Detect which cell encompasses the target text, then output its (x, y) center coordinate. 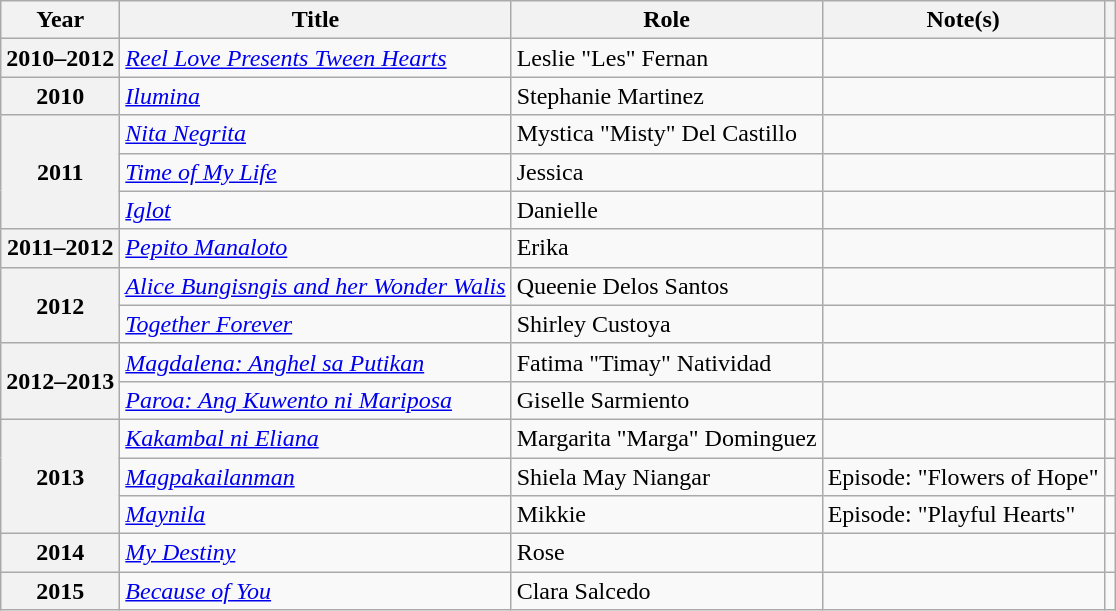
Danielle (666, 210)
Alice Bungisngis and her Wonder Walis (316, 286)
Stephanie Martinez (666, 96)
Iglot (316, 210)
Maynila (316, 515)
2011–2012 (60, 248)
Fatima "Timay" Natividad (666, 362)
Shiela May Niangar (666, 477)
2010 (60, 96)
Role (666, 20)
Nita Negrita (316, 134)
2011 (60, 172)
Shirley Custoya (666, 324)
Magpakailanman (316, 477)
Year (60, 20)
Giselle Sarmiento (666, 400)
Queenie Delos Santos (666, 286)
Ilumina (316, 96)
2012–2013 (60, 381)
Rose (666, 553)
Mystica "Misty" Del Castillo (666, 134)
Time of My Life (316, 172)
My Destiny (316, 553)
2012 (60, 305)
Pepito Manaloto (316, 248)
Title (316, 20)
2013 (60, 476)
Margarita "Marga" Dominguez (666, 438)
Erika (666, 248)
Note(s) (963, 20)
Reel Love Presents Tween Hearts (316, 58)
Episode: "Flowers of Hope" (963, 477)
Kakambal ni Eliana (316, 438)
2015 (60, 591)
Clara Salcedo (666, 591)
2014 (60, 553)
Magdalena: Anghel sa Putikan (316, 362)
Jessica (666, 172)
Mikkie (666, 515)
Paroa: Ang Kuwento ni Mariposa (316, 400)
Episode: "Playful Hearts" (963, 515)
2010–2012 (60, 58)
Leslie "Les" Fernan (666, 58)
Because of You (316, 591)
Together Forever (316, 324)
